Identify which cell holds the provided text, then report its [X, Y] central coordinate. 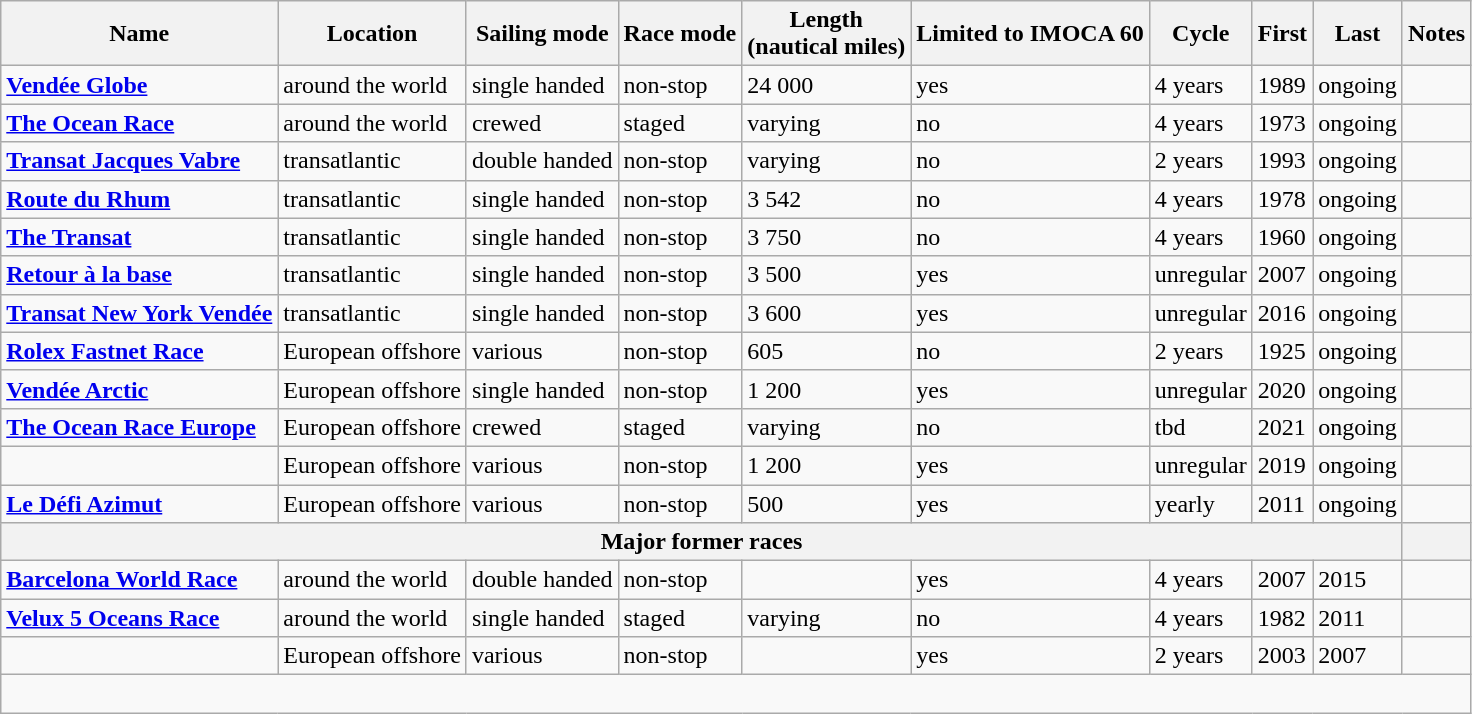
First [1282, 34]
Major former races [702, 542]
Race mode [680, 34]
Limited to IMOCA 60 [1030, 34]
Location [372, 34]
1973 [1282, 123]
tbd [1200, 427]
3 542 [826, 199]
2019 [1282, 465]
The Ocean Race Europe [140, 427]
1989 [1282, 85]
Vendée Globe [140, 85]
Last [1358, 34]
1960 [1282, 237]
Transat New York Vendée [140, 313]
Route du Rhum [140, 199]
2015 [1358, 580]
3 750 [826, 237]
Rolex Fastnet Race [140, 351]
Cycle [1200, 34]
2021 [1282, 427]
Le Défi Azimut [140, 503]
The Ocean Race [140, 123]
Transat Jacques Vabre [140, 161]
3 600 [826, 313]
Barcelona World Race [140, 580]
2003 [1282, 656]
1993 [1282, 161]
Retour à la base [140, 275]
The Transat [140, 237]
Name [140, 34]
2020 [1282, 389]
Notes [1436, 34]
605 [826, 351]
500 [826, 503]
2016 [1282, 313]
Velux 5 Oceans Race [140, 618]
Sailing mode [542, 34]
Length(nautical miles) [826, 34]
1978 [1282, 199]
1982 [1282, 618]
1925 [1282, 351]
Vendée Arctic [140, 389]
3 500 [826, 275]
24 000 [826, 85]
yearly [1200, 503]
